Provide the (x, y) coordinate of the cell's center where the given text is located.  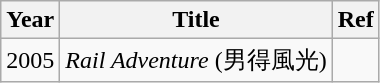
Ref (356, 20)
Title (196, 20)
Year (30, 20)
2005 (30, 60)
Rail Adventure (男得風光) (196, 60)
